Identify which cell holds the provided text, then report its [X, Y] central coordinate. 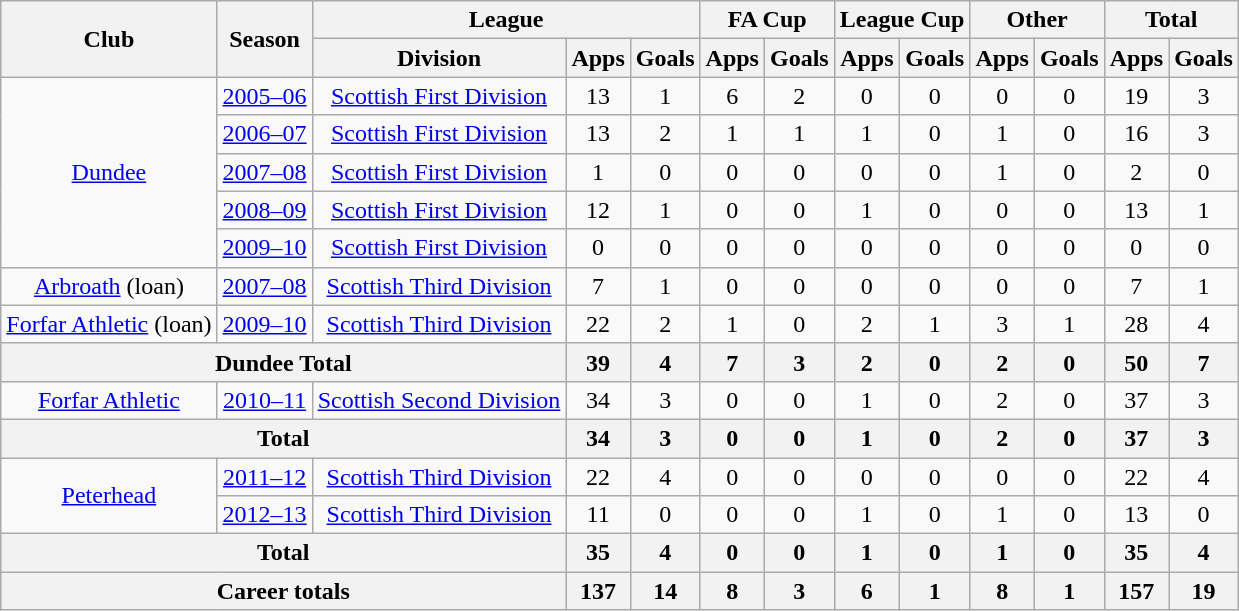
2012–13 [264, 515]
39 [598, 362]
16 [1136, 134]
Club [109, 39]
11 [598, 515]
Scottish Second Division [439, 400]
Dundee Total [284, 362]
157 [1136, 591]
Dundee [109, 172]
12 [598, 210]
Career totals [284, 591]
2008–09 [264, 210]
League Cup [902, 20]
Forfar Athletic (loan) [109, 324]
Division [439, 58]
Forfar Athletic [109, 400]
28 [1136, 324]
League [506, 20]
Season [264, 39]
Peterhead [109, 496]
2010–11 [264, 400]
Arbroath (loan) [109, 286]
14 [665, 591]
Other [1037, 20]
FA Cup [767, 20]
50 [1136, 362]
137 [598, 591]
2005–06 [264, 96]
2011–12 [264, 477]
2006–07 [264, 134]
